Capture the cell that displays the provided text and extract its (x, y) central coordinate. 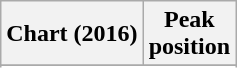
Peak position (189, 34)
Chart (2016) (72, 34)
